Determine the (x, y) coordinate at the center of the cell enclosing the given text.  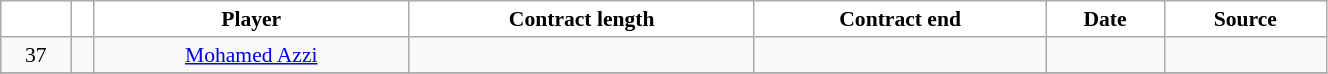
Contract end (900, 19)
Date (1105, 19)
Source (1245, 19)
Contract length (582, 19)
37 (36, 55)
Mohamed Azzi (251, 55)
Player (251, 19)
